Provide the [X, Y] coordinate of the cell's center where the given text is located.  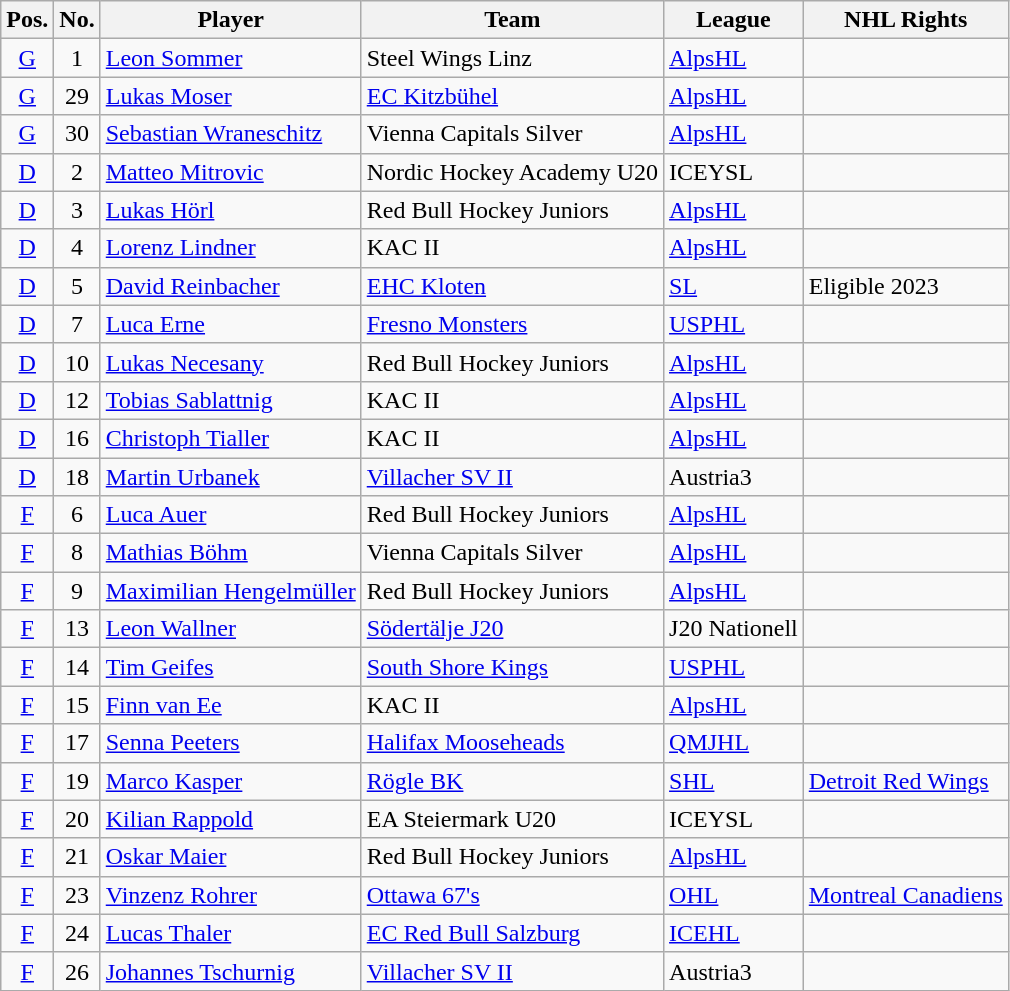
Södertälje J20 [512, 629]
19 [77, 781]
Lukas Hörl [230, 210]
Oskar Maier [230, 857]
Finn van Ee [230, 705]
Lucas Thaler [230, 933]
2 [77, 172]
Luca Erne [230, 324]
13 [77, 629]
Detroit Red Wings [906, 781]
League [734, 20]
J20 Nationell [734, 629]
21 [77, 857]
Leon Sommer [230, 58]
Senna Peeters [230, 743]
26 [77, 971]
Montreal Canadiens [906, 895]
Matteo Mitrovic [230, 172]
Halifax Mooseheads [512, 743]
Lukas Moser [230, 96]
29 [77, 96]
EC Red Bull Salzburg [512, 933]
6 [77, 515]
30 [77, 134]
South Shore Kings [512, 667]
Rögle BK [512, 781]
SL [734, 286]
16 [77, 438]
Fresno Monsters [512, 324]
Lukas Necesany [230, 362]
Leon Wallner [230, 629]
17 [77, 743]
SHL [734, 781]
QMJHL [734, 743]
Johannes Tschurnig [230, 971]
Kilian Rappold [230, 819]
Marco Kasper [230, 781]
3 [77, 210]
Sebastian Wraneschitz [230, 134]
Mathias Böhm [230, 553]
OHL [734, 895]
Martin Urbanek [230, 477]
Lorenz Lindner [230, 248]
Pos. [28, 20]
Tobias Sablattnig [230, 400]
14 [77, 667]
Vinzenz Rohrer [230, 895]
12 [77, 400]
Steel Wings Linz [512, 58]
4 [77, 248]
Tim Geifes [230, 667]
EHC Kloten [512, 286]
Christoph Tialler [230, 438]
8 [77, 553]
10 [77, 362]
24 [77, 933]
EC Kitzbühel [512, 96]
9 [77, 591]
Team [512, 20]
15 [77, 705]
5 [77, 286]
ICEHL [734, 933]
20 [77, 819]
NHL Rights [906, 20]
Maximilian Hengelmüller [230, 591]
No. [77, 20]
Player [230, 20]
1 [77, 58]
23 [77, 895]
Nordic Hockey Academy U20 [512, 172]
18 [77, 477]
7 [77, 324]
Ottawa 67's [512, 895]
David Reinbacher [230, 286]
Luca Auer [230, 515]
Eligible 2023 [906, 286]
EA Steiermark U20 [512, 819]
